Detect which cell encompasses the target text, then output its (X, Y) center coordinate. 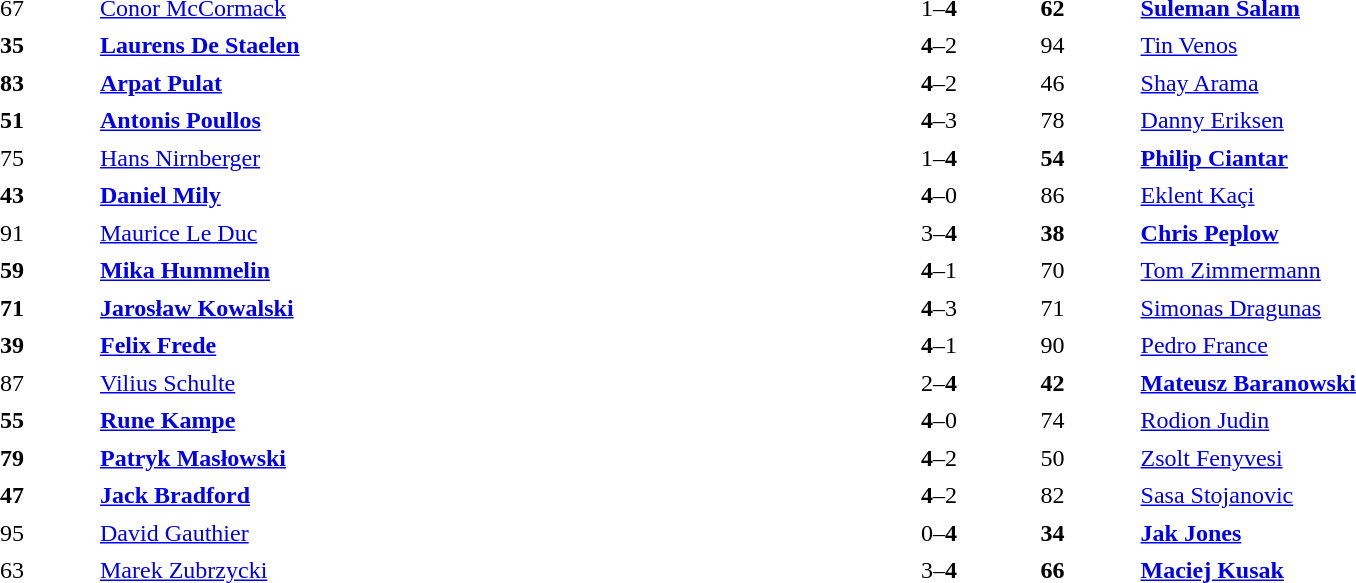
Vilius Schulte (469, 383)
Jarosław Kowalski (469, 308)
50 (1086, 458)
78 (1086, 121)
Antonis Poullos (469, 121)
Rune Kampe (469, 421)
Daniel Mily (469, 195)
Hans Nirnberger (469, 158)
Patryk Masłowski (469, 458)
Arpat Pulat (469, 83)
Laurens De Staelen (469, 45)
86 (1086, 195)
3–4 (938, 233)
70 (1086, 271)
Felix Frede (469, 345)
David Gauthier (469, 533)
Mika Hummelin (469, 271)
38 (1086, 233)
1–4 (938, 158)
54 (1086, 158)
94 (1086, 45)
Maurice Le Duc (469, 233)
74 (1086, 421)
Jack Bradford (469, 495)
0–4 (938, 533)
2–4 (938, 383)
46 (1086, 83)
42 (1086, 383)
34 (1086, 533)
90 (1086, 345)
71 (1086, 308)
82 (1086, 495)
